For the text-containing cell, return its midpoint in [X, Y] coordinate format. 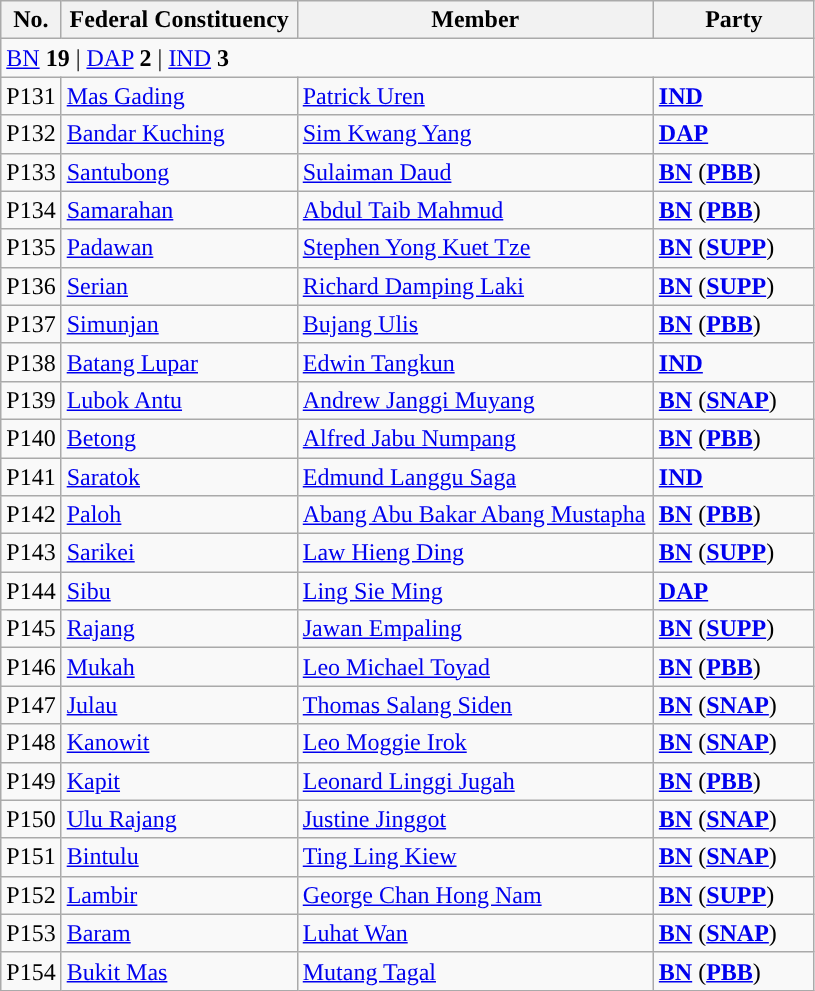
P141 [31, 477]
Thomas Salang Siden [475, 705]
Paloh [179, 515]
Simunjan [179, 324]
P140 [31, 438]
P150 [31, 819]
Kapit [179, 781]
P144 [31, 591]
P148 [31, 743]
Sim Kwang Yang [475, 134]
Betong [179, 438]
Sarikei [179, 553]
Bandar Kuching [179, 134]
Abdul Taib Mahmud [475, 210]
P151 [31, 857]
George Chan Hong Nam [475, 895]
P133 [31, 172]
P134 [31, 210]
P143 [31, 553]
Edwin Tangkun [475, 362]
P147 [31, 705]
Bujang Ulis [475, 324]
P152 [31, 895]
Mukah [179, 667]
P137 [31, 324]
Mas Gading [179, 96]
P138 [31, 362]
Ting Ling Kiew [475, 857]
P145 [31, 629]
Batang Lupar [179, 362]
P153 [31, 933]
Party [734, 20]
Padawan [179, 248]
Luhat Wan [475, 933]
Law Hieng Ding [475, 553]
Santubong [179, 172]
No. [31, 20]
P139 [31, 400]
P146 [31, 667]
P136 [31, 286]
Andrew Janggi Muyang [475, 400]
P135 [31, 248]
Abang Abu Bakar Abang Mustapha [475, 515]
Kanowit [179, 743]
Sibu [179, 591]
Bintulu [179, 857]
Saratok [179, 477]
Sulaiman Daud [475, 172]
Edmund Langgu Saga [475, 477]
Baram [179, 933]
P142 [31, 515]
Richard Damping Laki [475, 286]
P149 [31, 781]
Samarahan [179, 210]
P154 [31, 971]
Leo Michael Toyad [475, 667]
Serian [179, 286]
P131 [31, 96]
Patrick Uren [475, 96]
Member [475, 20]
Stephen Yong Kuet Tze [475, 248]
Alfred Jabu Numpang [475, 438]
BN 19 | DAP 2 | IND 3 [408, 58]
Lubok Antu [179, 400]
Leonard Linggi Jugah [475, 781]
Ulu Rajang [179, 819]
Federal Constituency [179, 20]
Lambir [179, 895]
Julau [179, 705]
Justine Jinggot [475, 819]
Jawan Empaling [475, 629]
Ling Sie Ming [475, 591]
Bukit Mas [179, 971]
P132 [31, 134]
Rajang [179, 629]
Mutang Tagal [475, 971]
Leo Moggie Irok [475, 743]
